For the text-containing cell, return its midpoint in (X, Y) coordinate format. 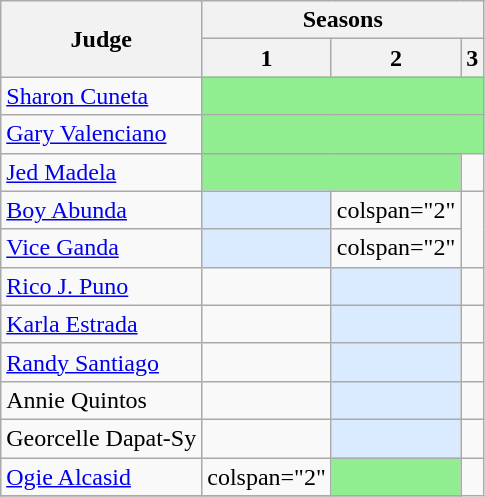
Ogie Alcasid (102, 477)
Jed Madela (102, 172)
Gary Valenciano (102, 134)
Randy Santiago (102, 362)
Judge (102, 39)
Seasons (343, 20)
3 (472, 58)
Vice Ganda (102, 248)
Rico J. Puno (102, 286)
Georcelle Dapat-Sy (102, 438)
Sharon Cuneta (102, 96)
Boy Abunda (102, 210)
1 (267, 58)
Annie Quintos (102, 400)
Karla Estrada (102, 324)
2 (396, 58)
